Provide the [x, y] coordinate of the cell's center where the given text is located.  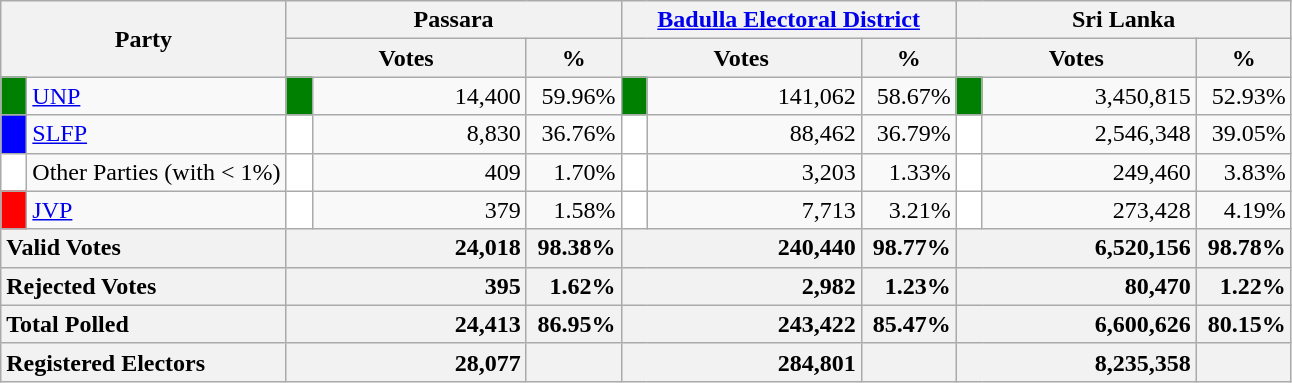
284,801 [741, 362]
JVP [156, 210]
98.78% [1244, 248]
Rejected Votes [144, 286]
249,460 [1089, 172]
6,600,626 [1076, 324]
1.70% [574, 172]
141,062 [754, 96]
86.95% [574, 324]
395 [406, 286]
24,413 [406, 324]
85.47% [908, 324]
1.23% [908, 286]
Registered Electors [144, 362]
1.58% [574, 210]
3.21% [908, 210]
379 [419, 210]
6,520,156 [1076, 248]
3.83% [1244, 172]
28,077 [406, 362]
Other Parties (with < 1%) [156, 172]
80.15% [1244, 324]
36.79% [908, 134]
39.05% [1244, 134]
36.76% [574, 134]
98.38% [574, 248]
3,203 [754, 172]
1.22% [1244, 286]
2,982 [741, 286]
8,830 [419, 134]
1.62% [574, 286]
80,470 [1076, 286]
98.77% [908, 248]
409 [419, 172]
4.19% [1244, 210]
8,235,358 [1076, 362]
SLFP [156, 134]
Passara [454, 20]
Total Polled [144, 324]
59.96% [574, 96]
243,422 [741, 324]
88,462 [754, 134]
14,400 [419, 96]
240,440 [741, 248]
Badulla Electoral District [788, 20]
Valid Votes [144, 248]
52.93% [1244, 96]
3,450,815 [1089, 96]
1.33% [908, 172]
58.67% [908, 96]
Party [144, 39]
24,018 [406, 248]
2,546,348 [1089, 134]
7,713 [754, 210]
273,428 [1089, 210]
Sri Lanka [1124, 20]
UNP [156, 96]
